Extract the [x, y] coordinate from the center of the cell holding the provided text.  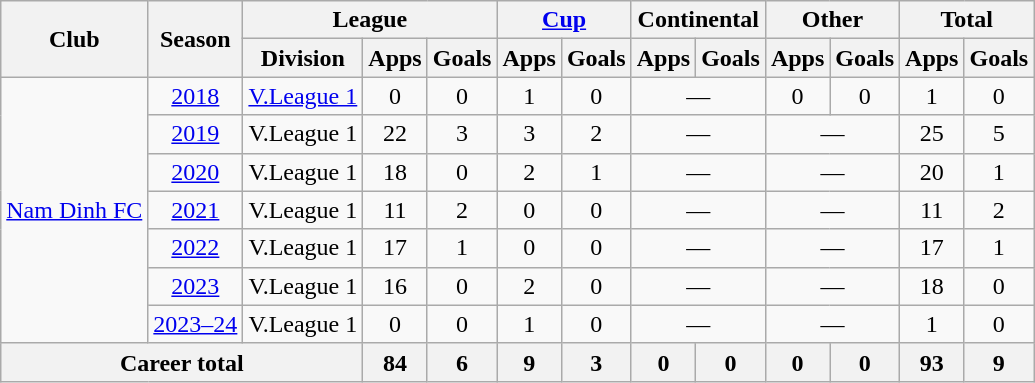
Continental [698, 20]
2020 [196, 172]
2021 [196, 210]
Nam Dinh FC [74, 210]
Division [303, 58]
Other [832, 20]
2022 [196, 248]
22 [395, 134]
2018 [196, 96]
25 [932, 134]
93 [932, 362]
6 [462, 362]
Total [967, 20]
16 [395, 286]
20 [932, 172]
2023–24 [196, 324]
84 [395, 362]
5 [999, 134]
League [370, 20]
Club [74, 39]
2019 [196, 134]
Cup [564, 20]
2023 [196, 286]
Season [196, 39]
Career total [182, 362]
